Detect which cell encompasses the target text, then output its [X, Y] center coordinate. 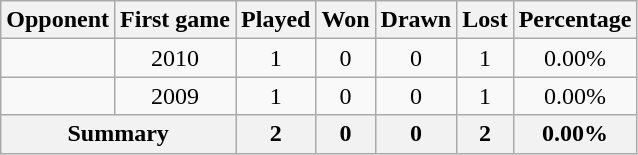
Won [346, 20]
Lost [485, 20]
2010 [176, 58]
First game [176, 20]
Drawn [416, 20]
2009 [176, 96]
Summary [118, 134]
Percentage [575, 20]
Played [276, 20]
Opponent [58, 20]
